Extract the [X, Y] coordinate from the center of the cell holding the provided text.  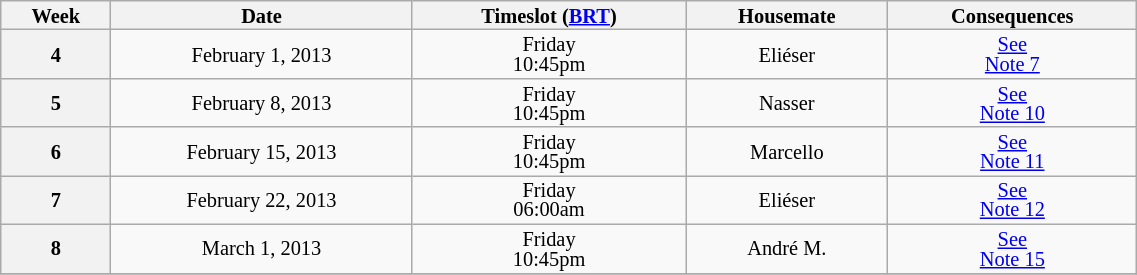
Date [262, 14]
8 [56, 248]
Consequences [1012, 14]
February 22, 2013 [262, 200]
Friday06:00am [549, 200]
6 [56, 152]
SeeNote 12 [1012, 200]
Week [56, 14]
February 1, 2013 [262, 54]
André M. [787, 248]
4 [56, 54]
Housemate [787, 14]
SeeNote 15 [1012, 248]
March 1, 2013 [262, 248]
SeeNote 10 [1012, 102]
Marcello [787, 152]
February 8, 2013 [262, 102]
Nasser [787, 102]
Timeslot (BRT) [549, 14]
5 [56, 102]
SeeNote 7 [1012, 54]
SeeNote 11 [1012, 152]
February 15, 2013 [262, 152]
7 [56, 200]
